Determine the [x, y] coordinate at the center of the cell enclosing the given text.  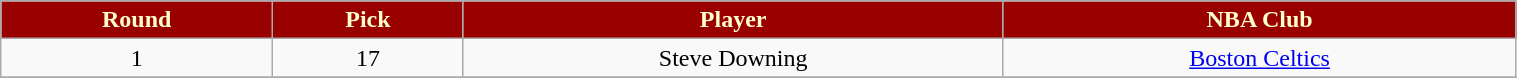
Player [733, 20]
Round [137, 20]
17 [368, 58]
Steve Downing [733, 58]
NBA Club [1260, 20]
1 [137, 58]
Pick [368, 20]
Boston Celtics [1260, 58]
